Search for the cell housing the specified text and yield its [X, Y] center coordinate. 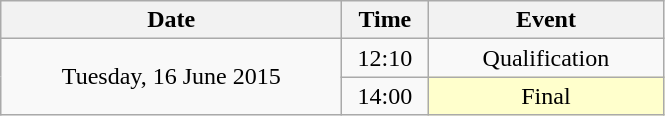
Tuesday, 16 June 2015 [172, 77]
Date [172, 20]
12:10 [385, 58]
Final [546, 96]
14:00 [385, 96]
Qualification [546, 58]
Time [385, 20]
Event [546, 20]
